Locate the cell with the specified text and output its (x, y) center coordinate. 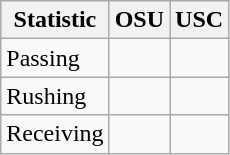
Passing (55, 58)
USC (200, 20)
Receiving (55, 134)
Rushing (55, 96)
OSU (139, 20)
Statistic (55, 20)
